Extract the [x, y] coordinate from the center of the cell holding the provided text.  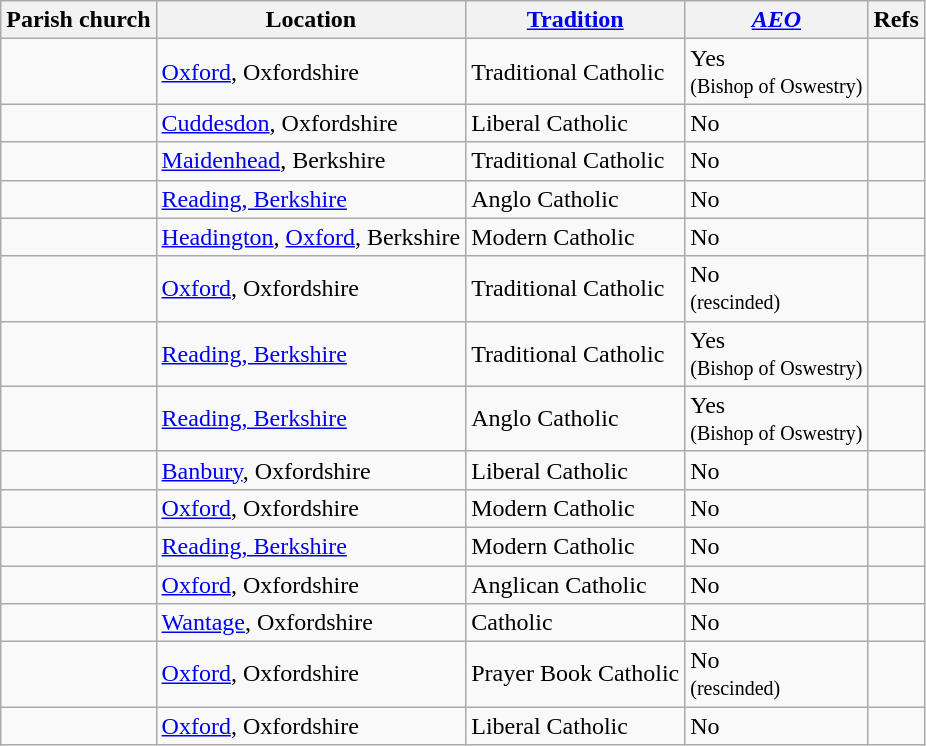
Catholic [576, 623]
Location [311, 20]
Wantage, Oxfordshire [311, 623]
Prayer Book Catholic [576, 674]
Maidenhead, Berkshire [311, 161]
Tradition [576, 20]
Anglican Catholic [576, 585]
AEO [776, 20]
Parish church [78, 20]
Banbury, Oxfordshire [311, 470]
Headington, Oxford, Berkshire [311, 237]
Cuddesdon, Oxfordshire [311, 123]
Refs [896, 20]
